Identify which cell holds the provided text, then report its (X, Y) central coordinate. 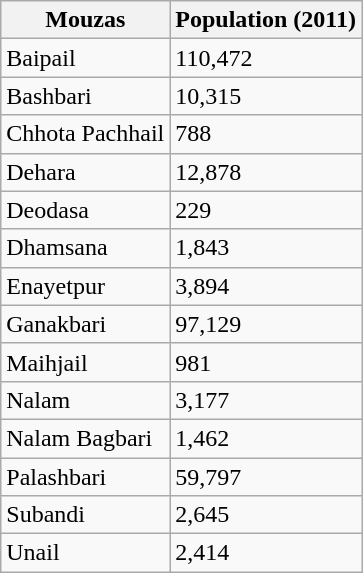
Dhamsana (86, 248)
3,177 (266, 400)
Unail (86, 553)
1,462 (266, 438)
Population (2011) (266, 20)
2,414 (266, 553)
Palashbari (86, 477)
59,797 (266, 477)
Maihjail (86, 362)
97,129 (266, 324)
Ganakbari (86, 324)
Subandi (86, 515)
229 (266, 210)
2,645 (266, 515)
Deodasa (86, 210)
Chhota Pachhail (86, 134)
Bashbari (86, 96)
10,315 (266, 96)
Nalam Bagbari (86, 438)
788 (266, 134)
12,878 (266, 172)
Nalam (86, 400)
Mouzas (86, 20)
Enayetpur (86, 286)
Baipail (86, 58)
1,843 (266, 248)
3,894 (266, 286)
110,472 (266, 58)
Dehara (86, 172)
981 (266, 362)
